Determine the [X, Y] coordinate at the center of the cell enclosing the given text.  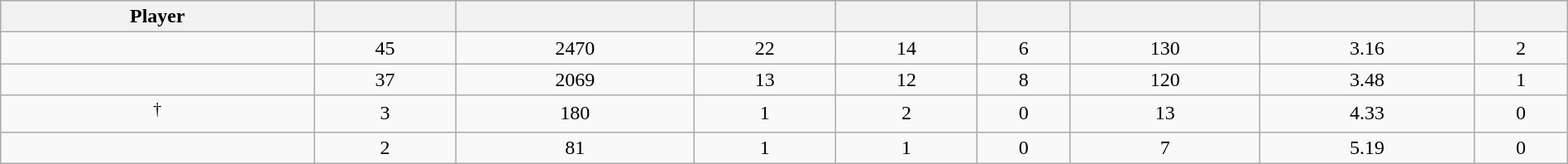
37 [385, 80]
180 [575, 114]
5.19 [1368, 147]
22 [764, 48]
12 [906, 80]
3.16 [1368, 48]
3.48 [1368, 80]
3 [385, 114]
45 [385, 48]
2470 [575, 48]
7 [1165, 147]
4.33 [1368, 114]
14 [906, 48]
2069 [575, 80]
6 [1024, 48]
Player [157, 17]
81 [575, 147]
120 [1165, 80]
8 [1024, 80]
† [157, 114]
130 [1165, 48]
